Return the (x, y) coordinate for the center point of the cell that contains the specified text.  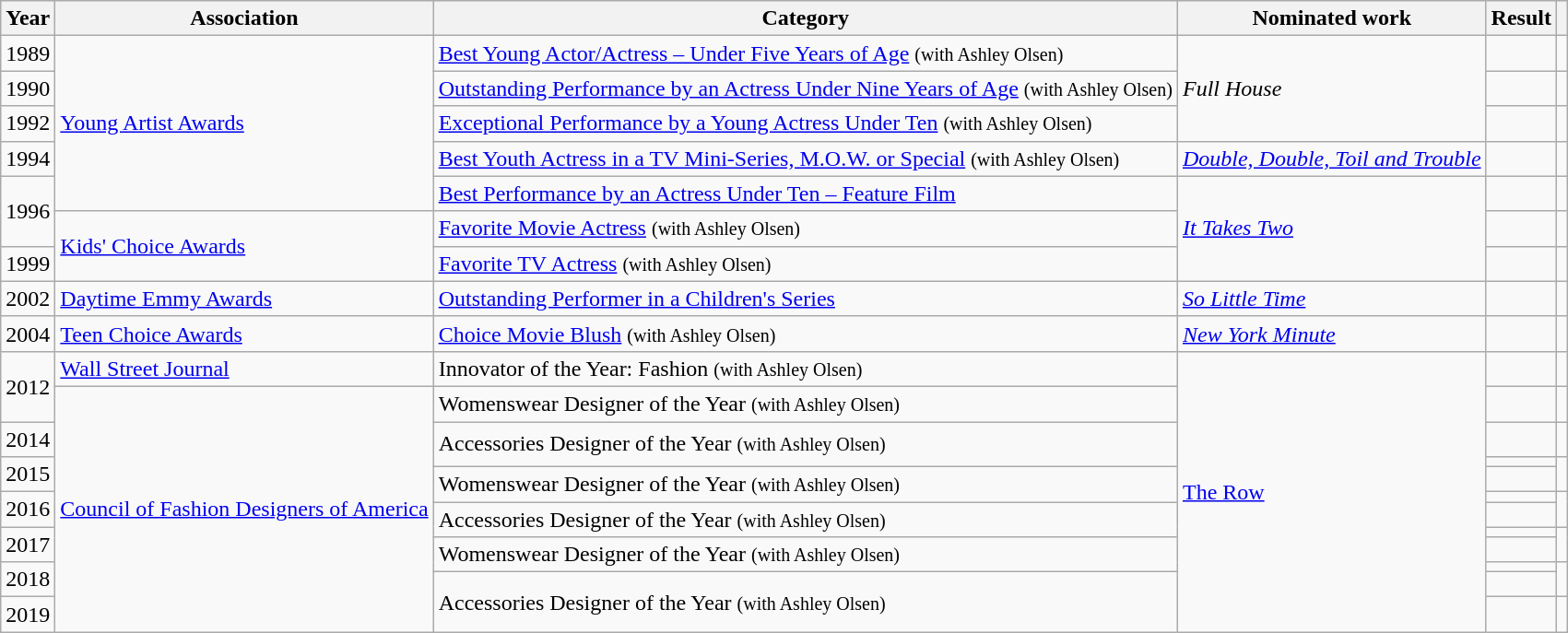
Teen Choice Awards (244, 334)
Wall Street Journal (244, 369)
2014 (28, 440)
2016 (28, 510)
1999 (28, 264)
Full House (1331, 88)
Innovator of the Year: Fashion (with Ashley Olsen) (806, 369)
So Little Time (1331, 299)
Daytime Emmy Awards (244, 299)
Choice Movie Blush (with Ashley Olsen) (806, 334)
Exceptional Performance by a Young Actress Under Ten (with Ashley Olsen) (806, 123)
New York Minute (1331, 334)
The Row (1331, 491)
Favorite Movie Actress (with Ashley Olsen) (806, 229)
1990 (28, 88)
Result (1521, 18)
2017 (28, 545)
2015 (28, 475)
Young Artist Awards (244, 123)
2018 (28, 580)
Category (806, 18)
Double, Double, Toil and Trouble (1331, 158)
Best Youth Actress in a TV Mini-Series, M.O.W. or Special (with Ashley Olsen) (806, 158)
Nominated work (1331, 18)
Outstanding Performance by an Actress Under Nine Years of Age (with Ashley Olsen) (806, 88)
Association (244, 18)
Outstanding Performer in a Children's Series (806, 299)
Favorite TV Actress (with Ashley Olsen) (806, 264)
Best Performance by an Actress Under Ten – Feature Film (806, 193)
Council of Fashion Designers of America (244, 509)
2002 (28, 299)
It Takes Two (1331, 229)
Kids' Choice Awards (244, 246)
Best Young Actor/Actress – Under Five Years of Age (with Ashley Olsen) (806, 53)
1992 (28, 123)
2019 (28, 615)
1994 (28, 158)
1989 (28, 53)
1996 (28, 211)
2004 (28, 334)
2012 (28, 386)
Year (28, 18)
